From the cell containing the given text, extract its center point as (X, Y) coordinate. 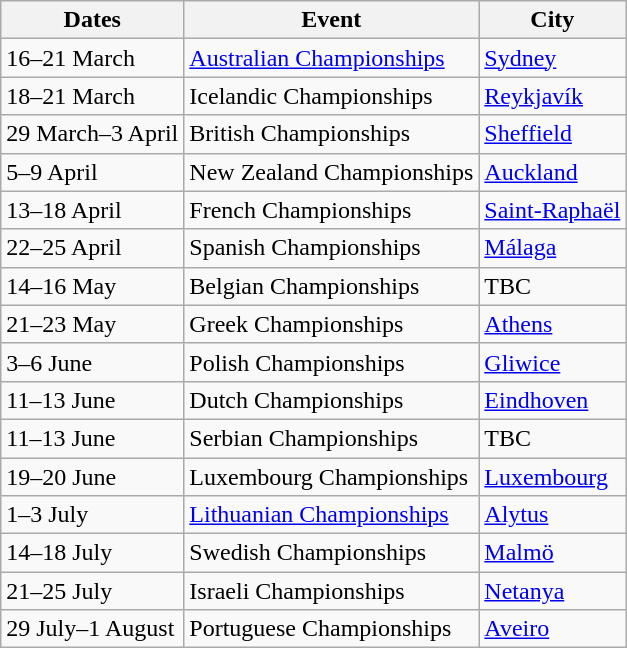
British Championships (332, 134)
Auckland (552, 172)
18–21 March (92, 96)
Dutch Championships (332, 400)
Lithuanian Championships (332, 515)
Sheffield (552, 134)
Australian Championships (332, 58)
29 July–1 August (92, 629)
Reykjavík (552, 96)
Luxembourg (552, 477)
New Zealand Championships (332, 172)
Netanya (552, 591)
Icelandic Championships (332, 96)
Serbian Championships (332, 438)
14–16 May (92, 286)
Athens (552, 324)
21–25 July (92, 591)
13–18 April (92, 210)
Polish Championships (332, 362)
3–6 June (92, 362)
Portuguese Championships (332, 629)
Saint-Raphaël (552, 210)
Aveiro (552, 629)
Málaga (552, 248)
Israeli Championships (332, 591)
Belgian Championships (332, 286)
Swedish Championships (332, 553)
19–20 June (92, 477)
14–18 July (92, 553)
5–9 April (92, 172)
French Championships (332, 210)
16–21 March (92, 58)
Greek Championships (332, 324)
Luxembourg Championships (332, 477)
Dates (92, 20)
21–23 May (92, 324)
Event (332, 20)
Malmö (552, 553)
22–25 April (92, 248)
Spanish Championships (332, 248)
Sydney (552, 58)
Alytus (552, 515)
29 March–3 April (92, 134)
City (552, 20)
1–3 July (92, 515)
Gliwice (552, 362)
Eindhoven (552, 400)
